Detect which cell encompasses the target text, then output its [X, Y] center coordinate. 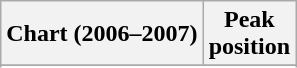
Peakposition [249, 34]
Chart (2006–2007) [102, 34]
